For the text-containing cell, return its midpoint in (x, y) coordinate format. 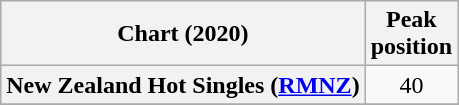
New Zealand Hot Singles (RMNZ) (183, 85)
40 (411, 85)
Chart (2020) (183, 34)
Peakposition (411, 34)
